Find where the given text appears and provide that cell's center as [X, Y] coordinate. 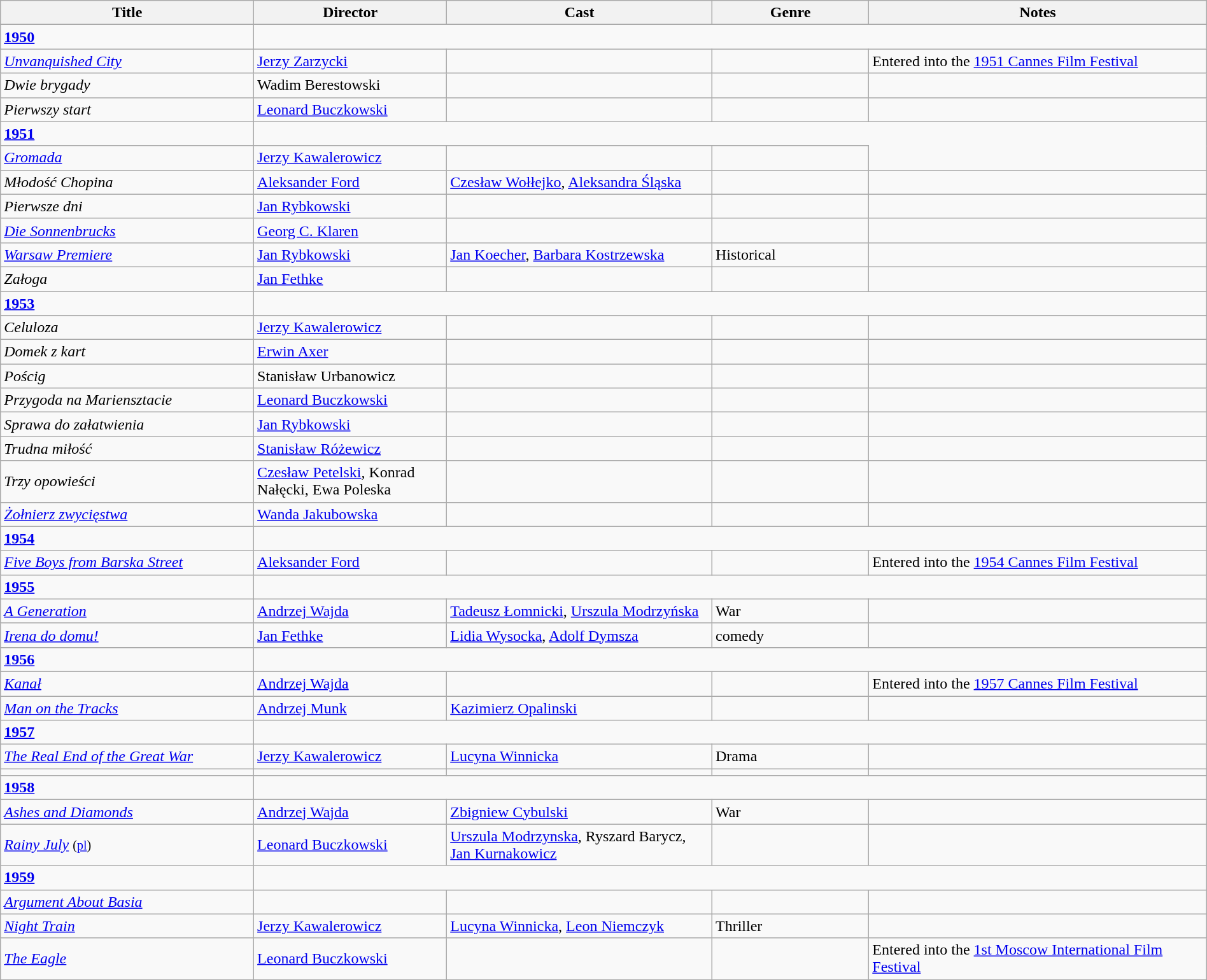
Erwin Axer [350, 352]
Thriller [790, 926]
Wanda Jakubowska [350, 514]
Entered into the 1957 Cannes Film Festival [1038, 683]
1957 [127, 732]
Man on the Tracks [127, 708]
Rainy July (pl) [127, 845]
Wadim Berestowski [350, 85]
Żołnierz zwycięstwa [127, 514]
Title [127, 13]
Stanisław Różewicz [350, 449]
Czesław Petelski, Konrad Nałęcki, Ewa Poleska [350, 481]
comedy [790, 635]
The Eagle [127, 958]
Argument About Basia [127, 902]
Cast [579, 13]
Załoga [127, 279]
Pierwsze dni [127, 206]
Jerzy Zarzycki [350, 61]
Historical [790, 255]
Młodość Chopina [127, 182]
Gromada [127, 158]
Irena do domu! [127, 635]
Night Train [127, 926]
Kanał [127, 683]
Notes [1038, 13]
Tadeusz Łomnicki, Urszula Modrzyńska [579, 611]
1958 [127, 788]
Andrzej Munk [350, 708]
Warsaw Premiere [127, 255]
Sprawa do załatwienia [127, 424]
1954 [127, 538]
Domek z kart [127, 352]
Lucyna Winnicka, Leon Niemczyk [579, 926]
Lucyna Winnicka [579, 757]
Die Sonnenbrucks [127, 230]
Pierwszy start [127, 109]
1955 [127, 587]
Genre [790, 13]
1956 [127, 659]
Ashes and Diamonds [127, 812]
1951 [127, 134]
Lidia Wysocka, Adolf Dymsza [579, 635]
Entered into the 1st Moscow International Film Festival [1038, 958]
1953 [127, 304]
Celuloza [127, 328]
Pościg [127, 376]
Five Boys from Barska Street [127, 563]
Stanisław Urbanowicz [350, 376]
Zbigniew Cybulski [579, 812]
Unvanquished City [127, 61]
Entered into the 1954 Cannes Film Festival [1038, 563]
Trudna miłość [127, 449]
Jan Koecher, Barbara Kostrzewska [579, 255]
Czesław Wołłejko, Aleksandra Śląska [579, 182]
Trzy opowieści [127, 481]
Georg C. Klaren [350, 230]
Director [350, 13]
Przygoda na Mariensztacie [127, 400]
Urszula Modrzynska, Ryszard Barycz, Jan Kurnakowicz [579, 845]
A Generation [127, 611]
1950 [127, 37]
Entered into the 1951 Cannes Film Festival [1038, 61]
The Real End of the Great War [127, 757]
1959 [127, 878]
Kazimierz Opalinski [579, 708]
Dwie brygady [127, 85]
Drama [790, 757]
